Provide the [X, Y] coordinate of the cell's center where the given text is located.  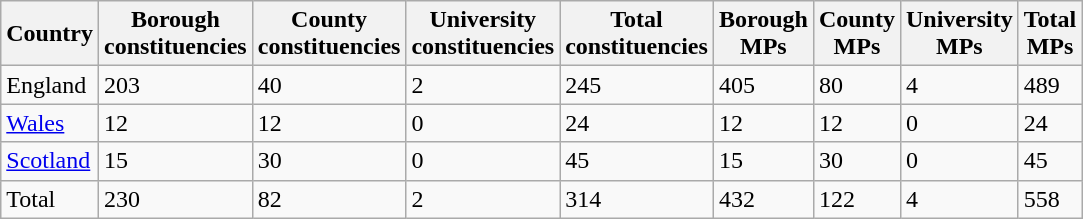
489 [1050, 85]
Countyconstituencies [329, 34]
Wales [50, 123]
BoroughMPs [763, 34]
Scotland [50, 161]
Total [50, 199]
432 [763, 199]
245 [637, 85]
TotalMPs [1050, 34]
England [50, 85]
203 [175, 85]
Boroughconstituencies [175, 34]
314 [637, 199]
405 [763, 85]
Country [50, 34]
558 [1050, 199]
Universityconstituencies [483, 34]
Totalconstituencies [637, 34]
82 [329, 199]
CountyMPs [856, 34]
230 [175, 199]
UniversityMPs [959, 34]
40 [329, 85]
122 [856, 199]
80 [856, 85]
